Return (x, y) of the center of cell containing provided text 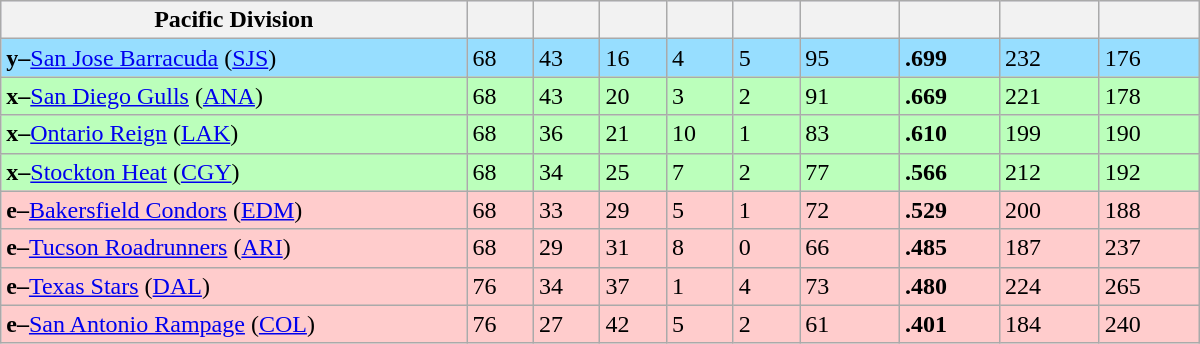
0 (766, 248)
73 (850, 286)
31 (634, 248)
y–San Jose Barracuda (SJS) (234, 58)
.485 (950, 248)
221 (1049, 96)
25 (634, 172)
265 (1149, 286)
33 (566, 210)
x–Stockton Heat (CGY) (234, 172)
200 (1049, 210)
95 (850, 58)
188 (1149, 210)
8 (700, 248)
3 (700, 96)
176 (1149, 58)
72 (850, 210)
e–Texas Stars (DAL) (234, 286)
16 (634, 58)
192 (1149, 172)
20 (634, 96)
237 (1149, 248)
.610 (950, 134)
27 (566, 324)
7 (700, 172)
77 (850, 172)
83 (850, 134)
190 (1149, 134)
66 (850, 248)
e–Tucson Roadrunners (ARI) (234, 248)
61 (850, 324)
240 (1149, 324)
.566 (950, 172)
212 (1049, 172)
36 (566, 134)
x–San Diego Gulls (ANA) (234, 96)
e–San Antonio Rampage (COL) (234, 324)
232 (1049, 58)
x–Ontario Reign (LAK) (234, 134)
e–Bakersfield Condors (EDM) (234, 210)
91 (850, 96)
.401 (950, 324)
.669 (950, 96)
21 (634, 134)
224 (1049, 286)
.480 (950, 286)
.529 (950, 210)
187 (1049, 248)
37 (634, 286)
42 (634, 324)
Pacific Division (234, 20)
184 (1049, 324)
178 (1149, 96)
199 (1049, 134)
.699 (950, 58)
10 (700, 134)
